Find where the given text appears and provide that cell's center as (x, y) coordinate. 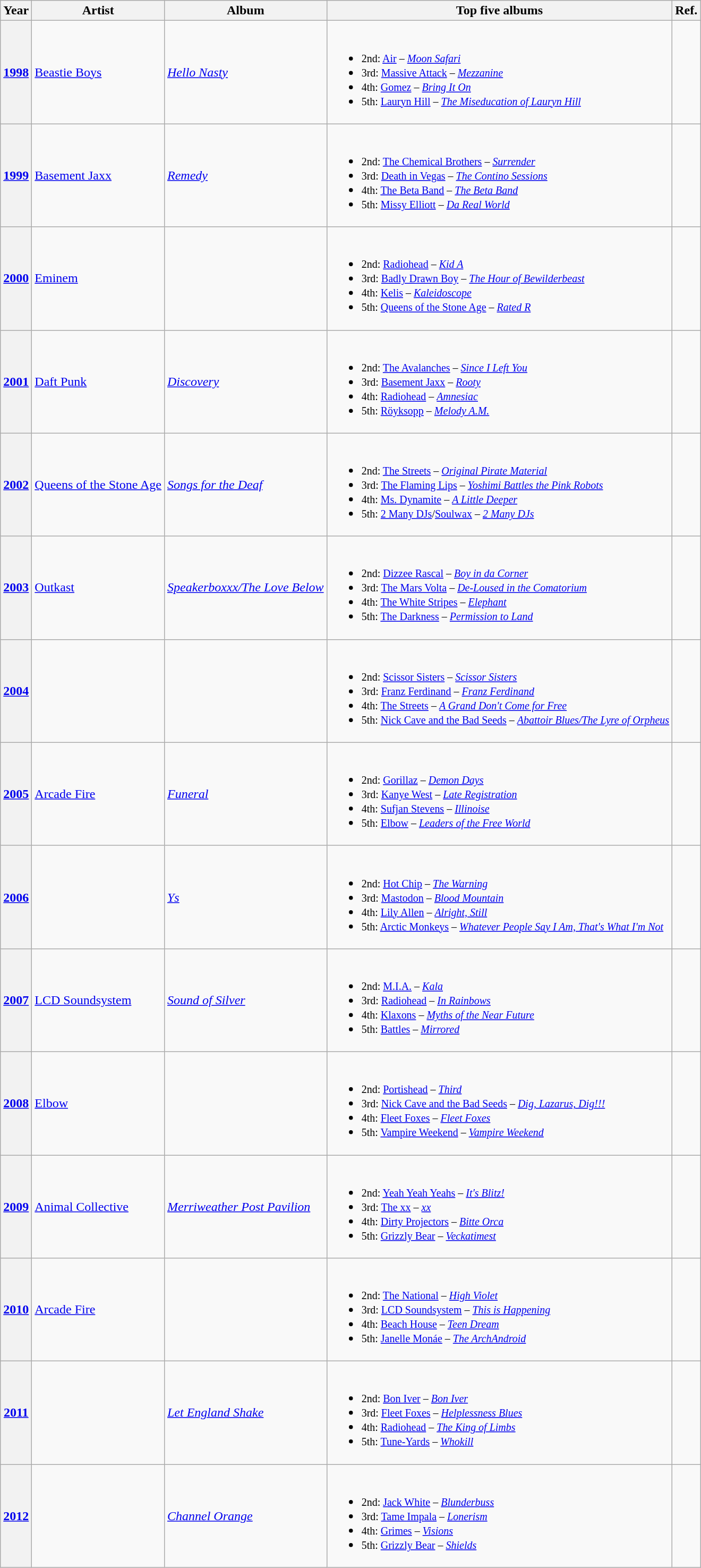
Queens of the Stone Age (98, 485)
2010 (16, 1310)
1999 (16, 175)
Elbow (98, 1103)
2012 (16, 1516)
2nd: The Avalanches – Since I Left You3rd: Basement Jaxx – Rooty4th: Radiohead – Amnesiac5th: Röyksopp – Melody A.M. (499, 382)
2nd: Jack White – Blunderbuss3rd: Tame Impala – Lonerism4th: Grimes – Visions5th: Grizzly Bear – Shields (499, 1516)
2005 (16, 794)
2001 (16, 382)
Album (245, 11)
2011 (16, 1413)
Merriweather Post Pavilion (245, 1207)
Songs for the Deaf (245, 485)
Channel Orange (245, 1516)
1998 (16, 72)
Year (16, 11)
2nd: The National – High Violet3rd: LCD Soundsystem – This is Happening4th: Beach House – Teen Dream5th: Janelle Monáe – The ArchAndroid (499, 1310)
2nd: Bon Iver – Bon Iver3rd: Fleet Foxes – Helplessness Blues4th: Radiohead – The King of Limbs5th: Tune-Yards – Whokill (499, 1413)
Artist (98, 11)
Funeral (245, 794)
2006 (16, 897)
2002 (16, 485)
Beastie Boys (98, 72)
Remedy (245, 175)
2nd: The Chemical Brothers – Surrender3rd: Death in Vegas – The Contino Sessions4th: The Beta Band – The Beta Band5th: Missy Elliott – Da Real World (499, 175)
2nd: Air – Moon Safari3rd: Massive Attack – Mezzanine4th: Gomez – Bring It On5th: Lauryn Hill – The Miseducation of Lauryn Hill (499, 72)
Eminem (98, 278)
2007 (16, 1000)
2009 (16, 1207)
2000 (16, 278)
2nd: Yeah Yeah Yeahs – It's Blitz!3rd: The xx – xx4th: Dirty Projectors – Bitte Orca5th: Grizzly Bear – Veckatimest (499, 1207)
Outkast (98, 588)
Daft Punk (98, 382)
2nd: M.I.A. – Kala3rd: Radiohead – In Rainbows4th: Klaxons – Myths of the Near Future5th: Battles – Mirrored (499, 1000)
2nd: Portishead – Third3rd: Nick Cave and the Bad Seeds – Dig, Lazarus, Dig!!!4th: Fleet Foxes – Fleet Foxes5th: Vampire Weekend – Vampire Weekend (499, 1103)
2nd: Radiohead – Kid A3rd: Badly Drawn Boy – The Hour of Bewilderbeast4th: Kelis – Kaleidoscope5th: Queens of the Stone Age – Rated R (499, 278)
Ys (245, 897)
Discovery (245, 382)
Animal Collective (98, 1207)
2004 (16, 691)
Sound of Silver (245, 1000)
2nd: Gorillaz – Demon Days3rd: Kanye West – Late Registration4th: Sufjan Stevens – Illinoise5th: Elbow – Leaders of the Free World (499, 794)
LCD Soundsystem (98, 1000)
Speakerboxxx/The Love Below (245, 588)
Top five albums (499, 11)
Let England Shake (245, 1413)
Basement Jaxx (98, 175)
Ref. (686, 11)
2003 (16, 588)
Hello Nasty (245, 72)
2008 (16, 1103)
